Extract the [x, y] coordinate from the center of the cell holding the provided text.  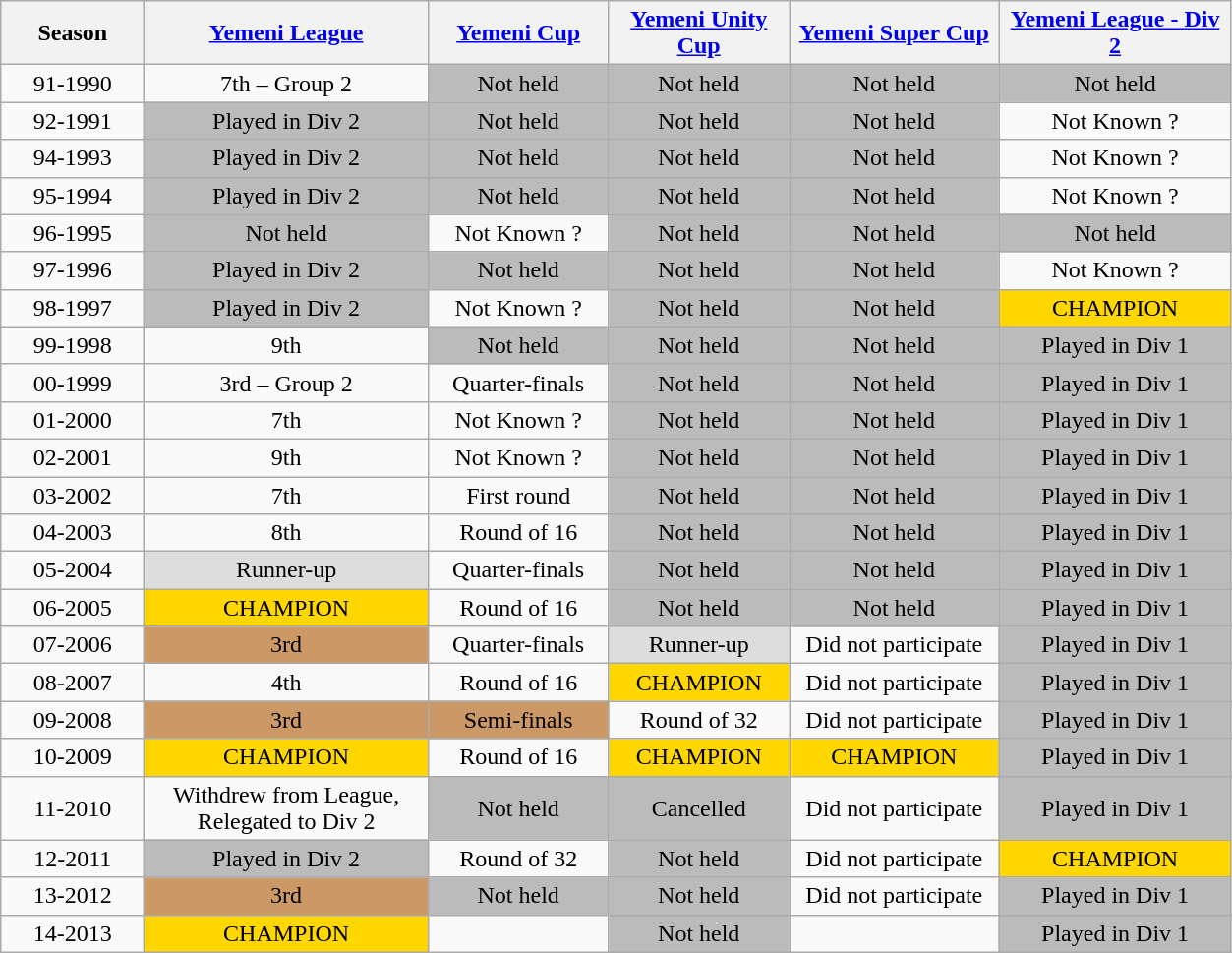
12-2011 [73, 859]
00-1999 [73, 383]
03-2002 [73, 495]
07-2006 [73, 645]
Semi-finals [518, 720]
7th – Group 2 [287, 84]
96-1995 [73, 233]
92-1991 [73, 121]
99-1998 [73, 345]
Season [73, 33]
94-1993 [73, 158]
95-1994 [73, 196]
14-2013 [73, 933]
8th [287, 533]
11-2010 [73, 808]
Yemeni Super Cup [894, 33]
4th [287, 683]
06-2005 [73, 608]
98-1997 [73, 308]
13-2012 [73, 896]
Yemeni League - Div 2 [1115, 33]
Yemeni Unity Cup [699, 33]
09-2008 [73, 720]
3rd – Group 2 [287, 383]
Yemeni League [287, 33]
97-1996 [73, 270]
10-2009 [73, 757]
04-2003 [73, 533]
Cancelled [699, 808]
First round [518, 495]
01-2000 [73, 420]
91-1990 [73, 84]
08-2007 [73, 683]
05-2004 [73, 570]
Withdrew from League, Relegated to Div 2 [287, 808]
Yemeni Cup [518, 33]
02-2001 [73, 457]
